Locate the cell with the specified text and output its [X, Y] center coordinate. 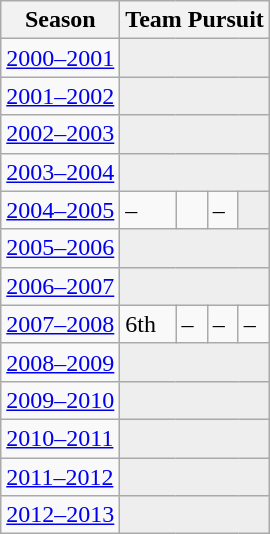
2008–2009 [60, 362]
2005–2006 [60, 248]
2006–2007 [60, 286]
2009–2010 [60, 400]
6th [148, 324]
2010–2011 [60, 438]
2001–2002 [60, 96]
Team Pursuit [195, 20]
2004–2005 [60, 210]
2002–2003 [60, 134]
2012–2013 [60, 515]
2011–2012 [60, 477]
2007–2008 [60, 324]
2003–2004 [60, 172]
2000–2001 [60, 58]
Season [60, 20]
